Identify which cell holds the provided text, then report its (x, y) central coordinate. 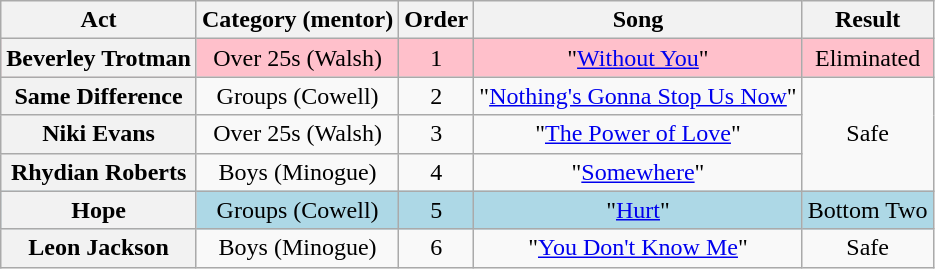
2 (436, 96)
Order (436, 20)
"Nothing's Gonna Stop Us Now" (638, 96)
"You Don't Know Me" (638, 248)
4 (436, 172)
Niki Evans (99, 134)
Same Difference (99, 96)
Hope (99, 210)
"The Power of Love" (638, 134)
Category (mentor) (297, 20)
3 (436, 134)
Eliminated (868, 58)
"Without You" (638, 58)
5 (436, 210)
6 (436, 248)
Act (99, 20)
Leon Jackson (99, 248)
"Somewhere" (638, 172)
Beverley Trotman (99, 58)
Song (638, 20)
Result (868, 20)
Rhydian Roberts (99, 172)
"Hurt" (638, 210)
1 (436, 58)
Bottom Two (868, 210)
